Provide the [X, Y] coordinate of the cell's center where the given text is located.  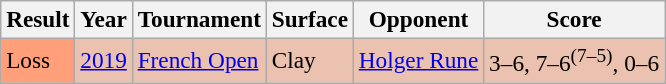
Clay [310, 60]
French Open [199, 60]
Year [104, 19]
Tournament [199, 19]
Result [38, 19]
Surface [310, 19]
3–6, 7–6(7–5), 0–6 [574, 60]
Score [574, 19]
Holger Rune [418, 60]
Opponent [418, 19]
Loss [38, 60]
2019 [104, 60]
